For the text-containing cell, return its midpoint in (X, Y) coordinate format. 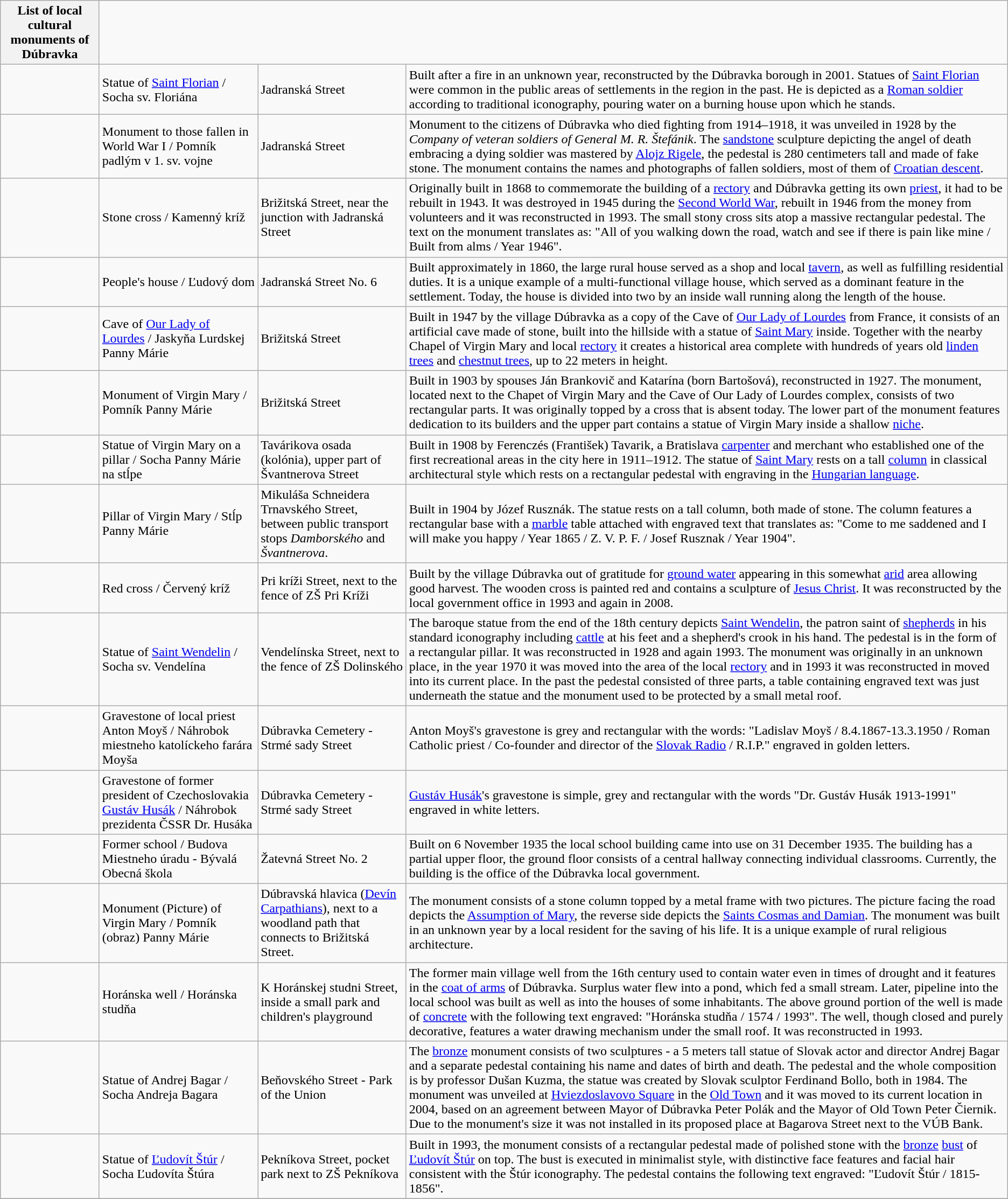
Pekníkova Street, pocket park next to ZŠ Pekníkova (332, 1167)
Brižitská Street, near the junction with Jadranská Street (332, 218)
People's house / Ľudový dom (178, 282)
Statue of Virgin Mary on a pillar / Socha Panny Márie na stĺpe (178, 459)
Gravestone of local priest Anton Moyš / Náhrobok miestneho katolíckeho farára Moyša (178, 738)
Gravestone of former president of Czechoslovakia Gustáv Husák / Náhrobok prezidenta ČSSR Dr. Husáka (178, 803)
Vendelínska Street, next to the fence of ZŠ Dolinského (332, 659)
Former school / Budova Miestneho úradu - Bývalá Obecná škola (178, 859)
Pri kríži Street, next to the fence of ZŠ Pri Kríži (332, 588)
Statue of Andrej Bagar / Socha Andreja Bagara (178, 1088)
Mikuláša Schneidera Trnavského Street, between public transport stops Damborského and Švantnerova. (332, 524)
Jadranská Street No. 6 (332, 282)
Gustáv Husák's gravestone is simple, grey and rectangular with the words "Dr. Gustáv Husák 1913-1991" engraved in white letters. (706, 803)
Red cross / Červený kríž (178, 588)
Cave of Our Lady of Lourdes / Jaskyňa Lurdskej Panny Márie (178, 338)
Pillar of Virgin Mary / Stĺp Panny Márie (178, 524)
List of local cultural monuments of Dúbravka (50, 32)
Dúbravská hlavica (Devín Carpathians), next to a woodland path that connects to Brižitská Street. (332, 923)
Stone cross / Kamenný kríž (178, 218)
K Horánskej studni Street, inside a small park and children's playground (332, 1002)
Žatevná Street No. 2 (332, 859)
Monument (Picture) of Virgin Mary / Pomník (obraz) Panny Márie (178, 923)
Tavárikova osada (kolónia), upper part of Švantnerova Street (332, 459)
Monument to those fallen in World War I / Pomník padlým v 1. sv. vojne (178, 147)
Statue of Saint Florian / Socha sv. Floriána (178, 89)
Statue of Ľudovít Štúr / Socha Ľudovíta Štúra (178, 1167)
Beňovského Street - Park of the Union (332, 1088)
Statue of Saint Wendelin / Socha sv. Vendelína (178, 659)
Monument of Virgin Mary / Pomník Panny Márie (178, 403)
Horánska well / Horánska studňa (178, 1002)
